Determine the [X, Y] coordinate at the center of the cell enclosing the given text.  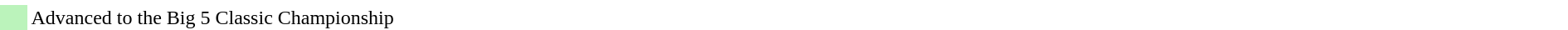
Advanced to the Big 5 Classic Championship [799, 17]
